Scan for the cell matching the given text and deliver its (X, Y) coordinate at center. 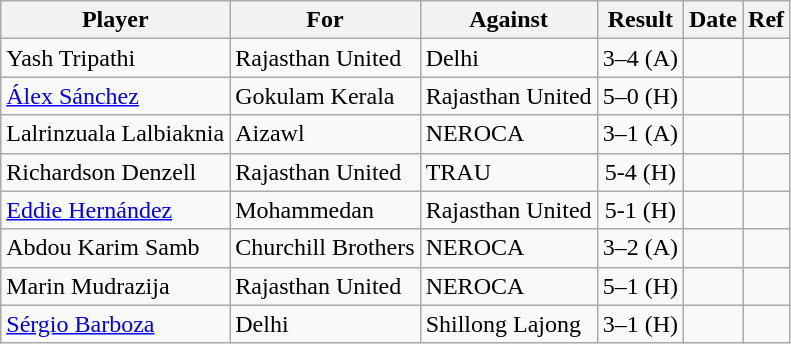
Player (116, 20)
Eddie Hernández (116, 210)
Aizawl (325, 134)
5-4 (H) (640, 172)
5–0 (H) (640, 96)
3–4 (A) (640, 58)
Shillong Lajong (508, 324)
Gokulam Kerala (325, 96)
Against (508, 20)
Richardson Denzell (116, 172)
Sérgio Barboza (116, 324)
3–1 (A) (640, 134)
Result (640, 20)
Date (714, 20)
5–1 (H) (640, 286)
Álex Sánchez (116, 96)
Yash Tripathi (116, 58)
3–2 (A) (640, 248)
Abdou Karim Samb (116, 248)
Ref (766, 20)
TRAU (508, 172)
Marin Mudrazija (116, 286)
Churchill Brothers (325, 248)
Lalrinzuala Lalbiaknia (116, 134)
For (325, 20)
3–1 (H) (640, 324)
5-1 (H) (640, 210)
Mohammedan (325, 210)
